Search for the cell housing the specified text and yield its [X, Y] center coordinate. 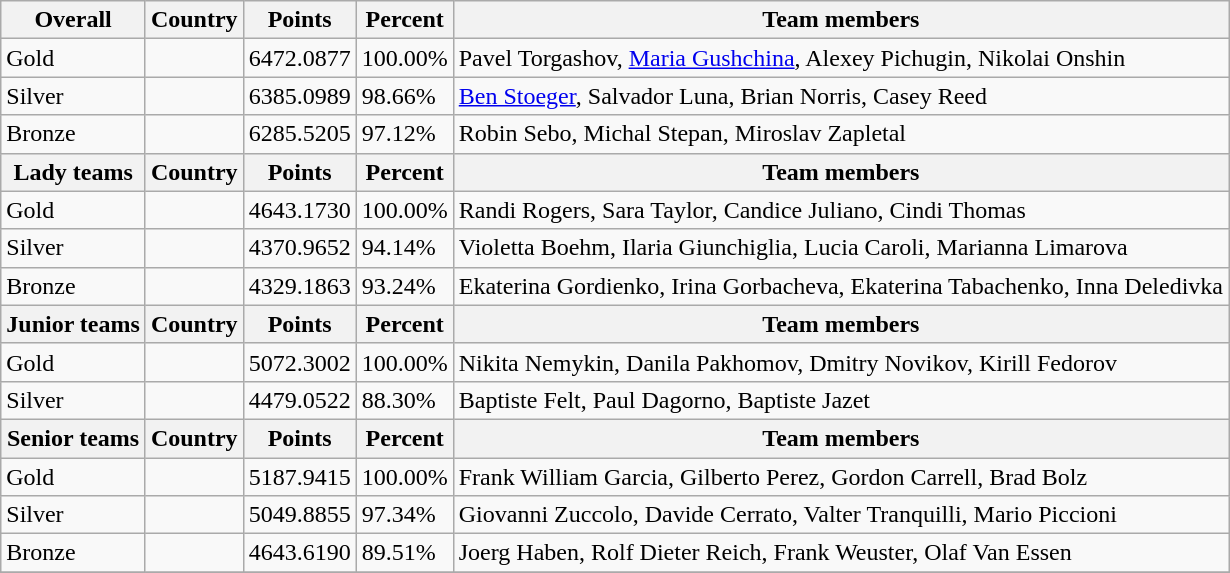
97.12% [404, 134]
4643.6190 [300, 553]
5187.9415 [300, 477]
89.51% [404, 553]
Nikita Nemykin, Danila Pakhomov, Dmitry Novikov, Kirill Fedorov [840, 362]
Ekaterina Gordienko, Irina Gorbacheva, Ekaterina Tabachenko, Inna Deledivka [840, 286]
Giovanni Zuccolo, Davide Cerrato, Valter Tranquilli, Mario Piccioni [840, 515]
5072.3002 [300, 362]
4643.1730 [300, 210]
6385.0989 [300, 96]
Junior teams [74, 324]
Robin Sebo, Michal Stepan, Miroslav Zapletal [840, 134]
97.34% [404, 515]
Joerg Haben, Rolf Dieter Reich, Frank Weuster, Olaf Van Essen [840, 553]
98.66% [404, 96]
4329.1863 [300, 286]
Frank William Garcia, Gilberto Perez, Gordon Carrell, Brad Bolz [840, 477]
4370.9652 [300, 248]
93.24% [404, 286]
Violetta Boehm, Ilaria Giunchiglia, Lucia Caroli, Marianna Limarova [840, 248]
6285.5205 [300, 134]
Lady teams [74, 172]
Baptiste Felt, Paul Dagorno, Baptiste Jazet [840, 400]
Randi Rogers, Sara Taylor, Candice Juliano, Cindi Thomas [840, 210]
88.30% [404, 400]
6472.0877 [300, 58]
Ben Stoeger, Salvador Luna, Brian Norris, Casey Reed [840, 96]
5049.8855 [300, 515]
Overall [74, 20]
94.14% [404, 248]
4479.0522 [300, 400]
Pavel Torgashov, Maria Gushchina, Alexey Pichugin, Nikolai Onshin [840, 58]
Senior teams [74, 438]
